Return (x, y) of the center of cell containing provided text 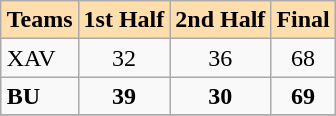
Final (303, 20)
1st Half (124, 20)
30 (220, 96)
36 (220, 58)
BU (40, 96)
32 (124, 58)
68 (303, 58)
39 (124, 96)
Teams (40, 20)
69 (303, 96)
2nd Half (220, 20)
XAV (40, 58)
